Output the (X, Y) coordinate of the center of the cell containing the given text.  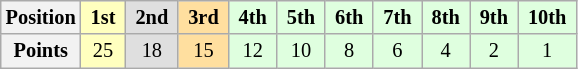
4 (446, 51)
3rd (203, 17)
2nd (152, 17)
1 (547, 51)
6 (397, 51)
8 (349, 51)
10th (547, 17)
2 (494, 51)
Points (41, 51)
Position (41, 17)
15 (203, 51)
10 (301, 51)
7th (397, 17)
8th (446, 17)
1st (104, 17)
18 (152, 51)
9th (494, 17)
12 (253, 51)
6th (349, 17)
25 (104, 51)
5th (301, 17)
4th (253, 17)
